Provide the [X, Y] coordinate of the cell's center where the given text is located.  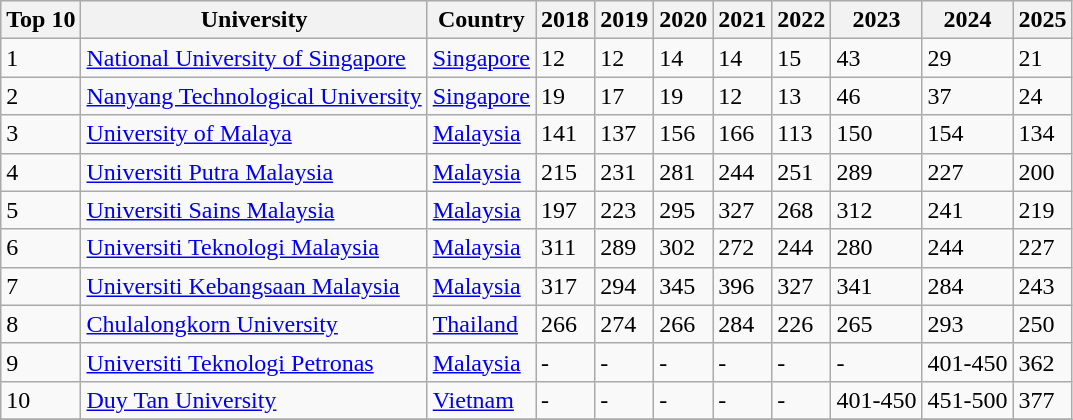
6 [41, 248]
295 [684, 210]
223 [624, 210]
8 [41, 324]
15 [802, 58]
274 [624, 324]
451-500 [968, 400]
Chulalongkorn University [254, 324]
Nanyang Technological University [254, 96]
231 [624, 172]
113 [802, 134]
137 [624, 134]
5 [41, 210]
21 [1042, 58]
46 [876, 96]
Thailand [481, 324]
317 [566, 286]
197 [566, 210]
226 [802, 324]
281 [684, 172]
293 [968, 324]
Universiti Kebangsaan Malaysia [254, 286]
141 [566, 134]
200 [1042, 172]
10 [41, 400]
Vietnam [481, 400]
215 [566, 172]
University of Malaya [254, 134]
University [254, 20]
2024 [968, 20]
Country [481, 20]
2022 [802, 20]
2020 [684, 20]
29 [968, 58]
396 [742, 286]
2023 [876, 20]
National University of Singapore [254, 58]
311 [566, 248]
Universiti Sains Malaysia [254, 210]
Universiti Teknologi Malaysia [254, 248]
280 [876, 248]
241 [968, 210]
272 [742, 248]
312 [876, 210]
4 [41, 172]
Universiti Teknologi Petronas [254, 362]
2019 [624, 20]
268 [802, 210]
2021 [742, 20]
2018 [566, 20]
2 [41, 96]
251 [802, 172]
Top 10 [41, 20]
24 [1042, 96]
341 [876, 286]
377 [1042, 400]
13 [802, 96]
294 [624, 286]
243 [1042, 286]
250 [1042, 324]
37 [968, 96]
Universiti Putra Malaysia [254, 172]
154 [968, 134]
362 [1042, 362]
150 [876, 134]
17 [624, 96]
219 [1042, 210]
302 [684, 248]
166 [742, 134]
265 [876, 324]
9 [41, 362]
Duy Tan University [254, 400]
43 [876, 58]
7 [41, 286]
2025 [1042, 20]
156 [684, 134]
1 [41, 58]
345 [684, 286]
3 [41, 134]
134 [1042, 134]
